Find where the given text appears and provide that cell's center as [X, Y] coordinate. 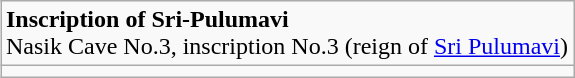
Inscription of Sri-PulumaviNasik Cave No.3, inscription No.3 (reign of Sri Pulumavi) [286, 34]
